Pinpoint the cell where the given text exists, returning its [x, y] midpoint coordinate. 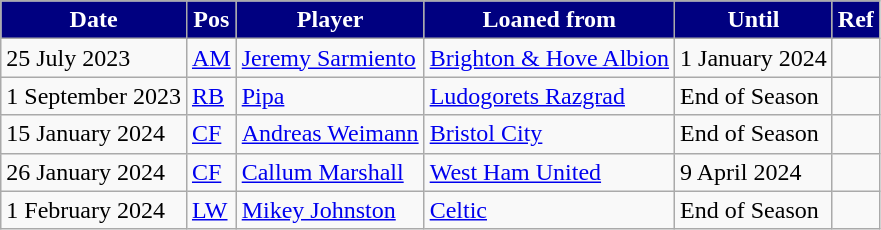
15 January 2024 [94, 134]
Pipa [330, 96]
1 January 2024 [754, 58]
Andreas Weimann [330, 134]
AM [211, 58]
Ludogorets Razgrad [549, 96]
Callum Marshall [330, 172]
1 September 2023 [94, 96]
1 February 2024 [94, 210]
Celtic [549, 210]
Mikey Johnston [330, 210]
Brighton & Hove Albion [549, 58]
26 January 2024 [94, 172]
Loaned from [549, 20]
LW [211, 210]
Player [330, 20]
Ref [856, 20]
9 April 2024 [754, 172]
RB [211, 96]
Bristol City [549, 134]
Pos [211, 20]
Date [94, 20]
25 July 2023 [94, 58]
Until [754, 20]
West Ham United [549, 172]
Jeremy Sarmiento [330, 58]
